For the text-containing cell, return its midpoint in [x, y] coordinate format. 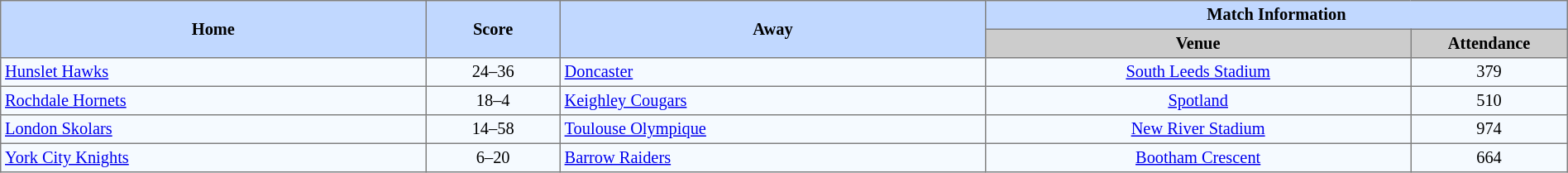
Score [493, 30]
Away [772, 30]
Keighley Cougars [772, 100]
664 [1489, 157]
379 [1489, 72]
Bootham Crescent [1198, 157]
New River Stadium [1198, 129]
Spotland [1198, 100]
Barrow Raiders [772, 157]
Match Information [1277, 15]
Attendance [1489, 43]
South Leeds Stadium [1198, 72]
974 [1489, 129]
18–4 [493, 100]
24–36 [493, 72]
York City Knights [213, 157]
Rochdale Hornets [213, 100]
510 [1489, 100]
14–58 [493, 129]
Venue [1198, 43]
Toulouse Olympique [772, 129]
Hunslet Hawks [213, 72]
6–20 [493, 157]
Home [213, 30]
Doncaster [772, 72]
London Skolars [213, 129]
